Extract the (x, y) coordinate from the center of the cell holding the provided text.  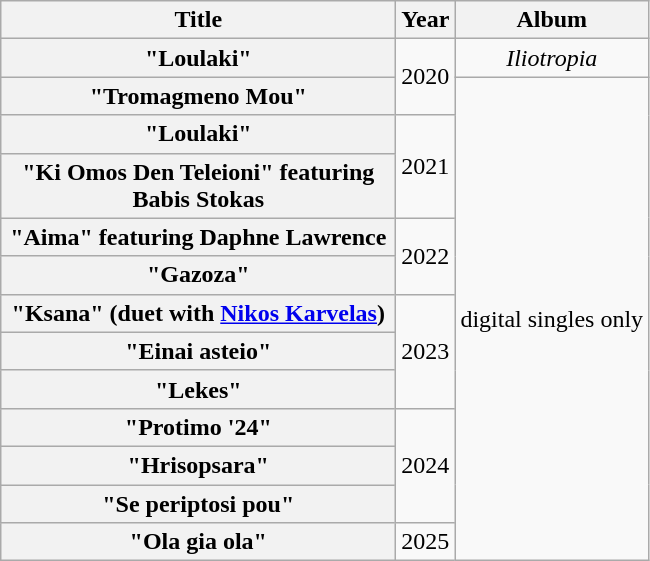
"Se periptosi pou" (198, 503)
"Ola gia ola" (198, 542)
Album (552, 20)
Iliotropia (552, 58)
2024 (426, 465)
Title (198, 20)
2023 (426, 351)
"Gazoza" (198, 275)
"Ksana" (duet with Nikos Karvelas) (198, 313)
Year (426, 20)
"Protimo '24" (198, 427)
"Lekes" (198, 389)
"Einai asteio" (198, 351)
2021 (426, 166)
"Aima" featuring Daphne Lawrence (198, 237)
digital singles only (552, 319)
2020 (426, 77)
"Hrisopsara" (198, 465)
2022 (426, 256)
"Ki Omos Den Teleioni" featuring Babis Stokas (198, 186)
2025 (426, 542)
"Tromagmeno Mou" (198, 96)
